Return the [X, Y] coordinate for the center point of the cell that contains the specified text.  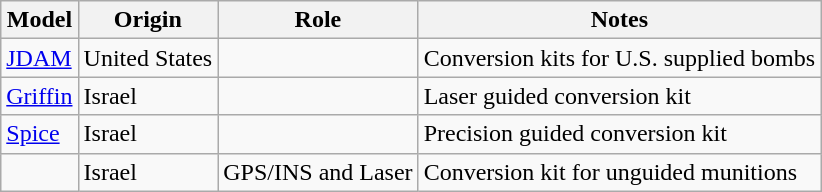
Conversion kits for U.S. supplied bombs [619, 58]
Role [318, 20]
JDAM [40, 58]
GPS/INS and Laser [318, 172]
Notes [619, 20]
Griffin [40, 96]
Laser guided conversion kit [619, 96]
Spice [40, 134]
Model [40, 20]
Precision guided conversion kit [619, 134]
Origin [148, 20]
United States [148, 58]
Conversion kit for unguided munitions [619, 172]
